Pinpoint the cell where the given text exists, returning its (X, Y) midpoint coordinate. 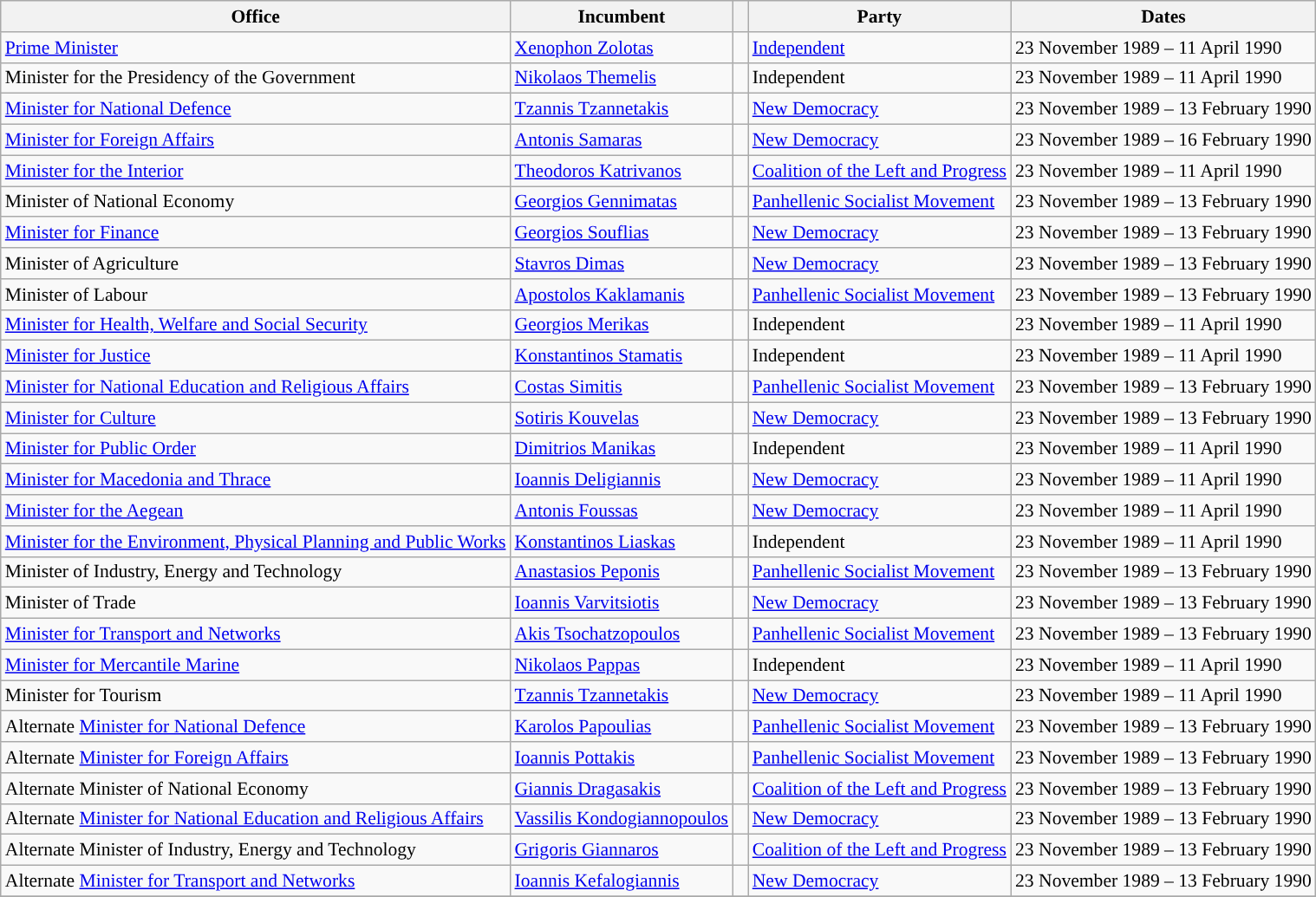
Incumbent (622, 16)
Stavros Dimas (622, 263)
Akis Tsochatzopoulos (622, 634)
Minister of Industry, Energy and Technology (256, 572)
Costas Simitis (622, 387)
Nikolaos Themelis (622, 78)
23 November 1989 – 16 February 1990 (1163, 140)
Minister for Culture (256, 418)
Vassilis Kondogiannopoulos (622, 819)
Nikolaos Pappas (622, 665)
Alternate Minister for National Defence (256, 727)
Antonis Foussas (622, 510)
Karolos Papoulias (622, 727)
Minister for Justice (256, 356)
Alternate Minister for Foreign Affairs (256, 757)
Alternate Minister for Transport and Networks (256, 881)
Dimitrios Manikas (622, 449)
Ioannis Deligiannis (622, 480)
Minister of National Economy (256, 202)
Party (879, 16)
Minister of Labour (256, 295)
Sotiris Kouvelas (622, 418)
Dates (1163, 16)
Alternate Minister of National Economy (256, 789)
Theodoros Katrivanos (622, 171)
Ioannis Pottakis (622, 757)
Minister of Agriculture (256, 263)
Minister for the Presidency of the Government (256, 78)
Minister for the Interior (256, 171)
Minister for Mercantile Marine (256, 665)
Minister for National Defence (256, 109)
Minister for Finance (256, 233)
Anastasios Peponis (622, 572)
Alternate Minister of Industry, Energy and Technology (256, 850)
Giannis Dragasakis (622, 789)
Alternate Minister for National Education and Religious Affairs (256, 819)
Grigoris Giannaros (622, 850)
Minister for Transport and Networks (256, 634)
Ioannis Varvitsiotis (622, 603)
Georgios Merikas (622, 325)
Minister of Trade (256, 603)
Xenophon Zolotas (622, 48)
Konstantinos Stamatis (622, 356)
Minister for the Aegean (256, 510)
Ioannis Kefalogiannis (622, 881)
Georgios Souflias (622, 233)
Konstantinos Liaskas (622, 542)
Office (256, 16)
Minister for Tourism (256, 696)
Georgios Gennimatas (622, 202)
Prime Minister (256, 48)
Antonis Samaras (622, 140)
Apostolos Kaklamanis (622, 295)
Minister for Health, Welfare and Social Security (256, 325)
Minister for Foreign Affairs (256, 140)
Minister for the Environment, Physical Planning and Public Works (256, 542)
Minister for National Education and Religious Affairs (256, 387)
Minister for Public Order (256, 449)
Minister for Macedonia and Thrace (256, 480)
